Scan for the cell matching the given text and deliver its (X, Y) coordinate at center. 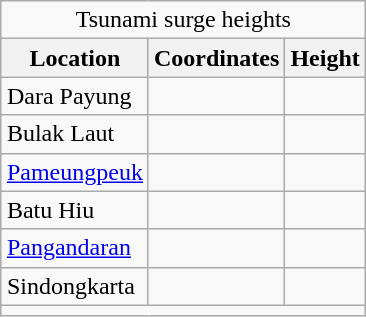
Pameungpeuk (74, 172)
Height (325, 58)
Sindongkarta (74, 286)
Bulak Laut (74, 134)
Coordinates (216, 58)
Dara Payung (74, 96)
Tsunami surge heights (183, 20)
Pangandaran (74, 248)
Location (74, 58)
Batu Hiu (74, 210)
